From the cell containing the given text, extract its center point as (X, Y) coordinate. 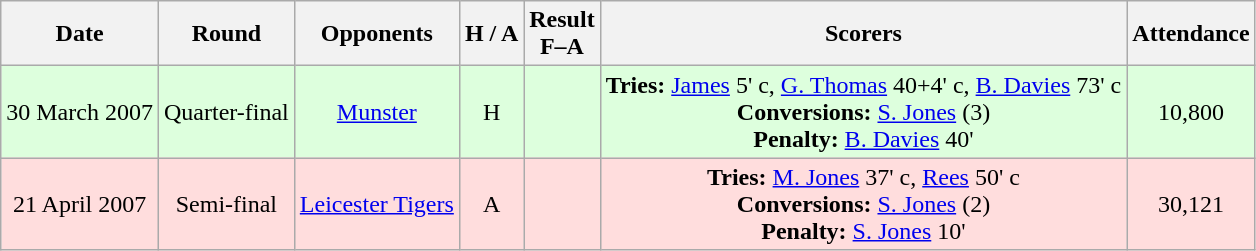
A (491, 204)
Date (80, 34)
Munster (376, 112)
Attendance (1191, 34)
10,800 (1191, 112)
H / A (491, 34)
Semi-final (226, 204)
ResultF–A (562, 34)
Scorers (864, 34)
Tries: M. Jones 37' c, Rees 50' cConversions: S. Jones (2)Penalty: S. Jones 10' (864, 204)
30,121 (1191, 204)
H (491, 112)
Round (226, 34)
Quarter-final (226, 112)
Opponents (376, 34)
Leicester Tigers (376, 204)
21 April 2007 (80, 204)
30 March 2007 (80, 112)
Tries: James 5' c, G. Thomas 40+4' c, B. Davies 73' cConversions: S. Jones (3)Penalty: B. Davies 40' (864, 112)
